Extract the [x, y] coordinate from the center of the cell holding the provided text.  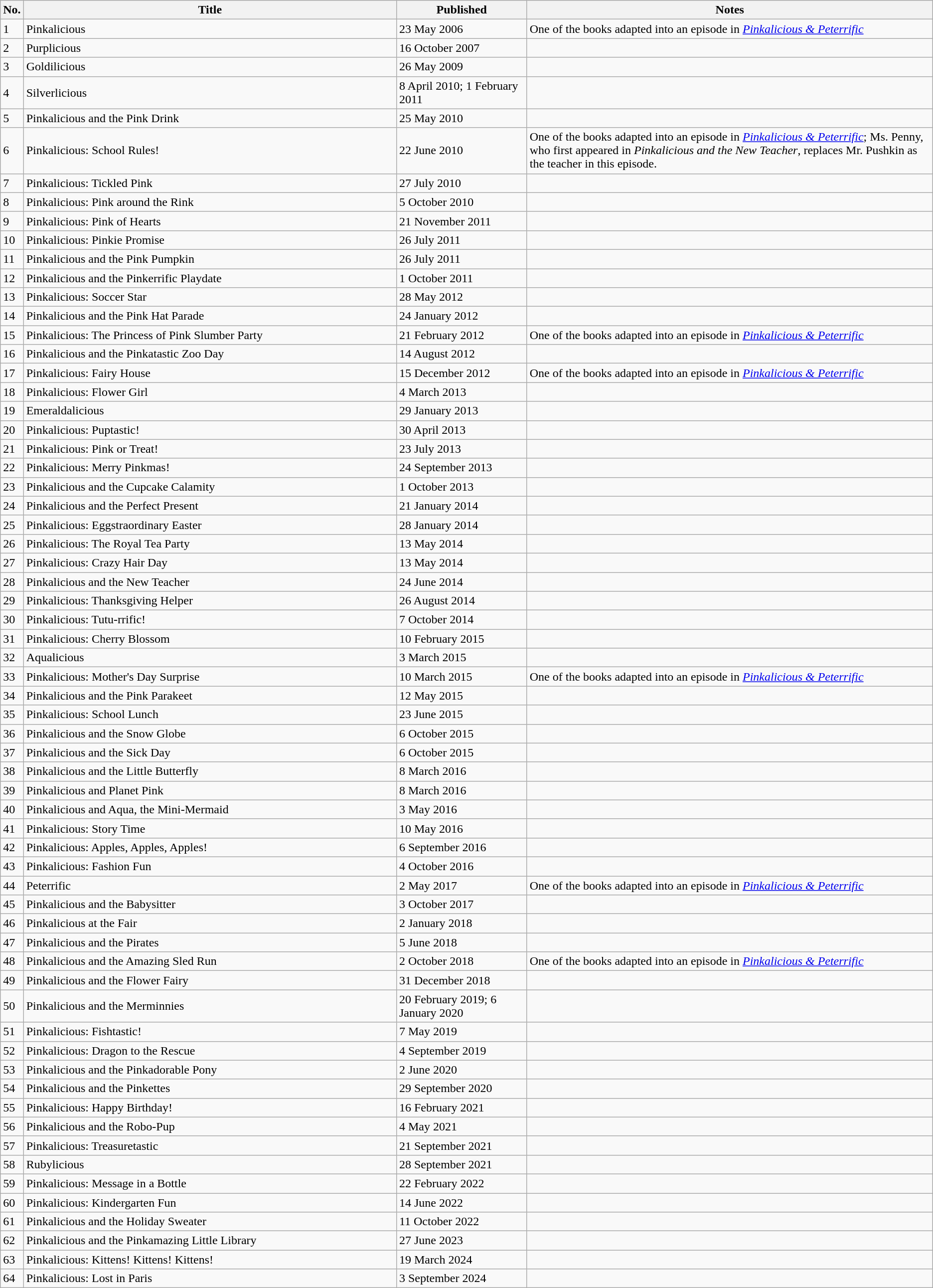
14 August 2012 [462, 354]
26 August 2014 [462, 601]
33 [12, 677]
4 October 2016 [462, 866]
11 October 2022 [462, 1222]
28 [12, 582]
4 September 2019 [462, 1051]
Pinkalicious and the Pink Parakeet [210, 696]
60 [12, 1202]
2 January 2018 [462, 923]
13 [12, 297]
Notes [730, 10]
2 June 2020 [462, 1070]
Rubylicious [210, 1164]
30 April 2013 [462, 430]
10 May 2016 [462, 828]
Pinkalicious: Dragon to the Rescue [210, 1051]
63 [12, 1260]
Pinkalicious: Merry Pinkmas! [210, 468]
1 [12, 29]
62 [12, 1241]
Pinkalicious and the Sick Day [210, 752]
5 October 2010 [462, 202]
36 [12, 734]
10 March 2015 [462, 677]
8 April 2010; 1 February 2011 [462, 93]
Aqualicious [210, 658]
Pinkalicious and the Holiday Sweater [210, 1222]
21 November 2011 [462, 221]
50 [12, 1006]
27 [12, 562]
9 [12, 221]
19 [12, 411]
Pinkalicious: Kittens! Kittens! Kittens! [210, 1260]
2 [12, 48]
21 February 2012 [462, 335]
Pinkalicious and the Pinkamazing Little Library [210, 1241]
46 [12, 923]
3 March 2015 [462, 658]
37 [12, 752]
2 October 2018 [462, 961]
Pinkalicious: The Princess of Pink Slumber Party [210, 335]
8 [12, 202]
28 May 2012 [462, 297]
Pinkalicious and the Amazing Sled Run [210, 961]
Emeraldalicious [210, 411]
31 December 2018 [462, 980]
Pinkalicious: Tutu-rrific! [210, 620]
61 [12, 1222]
16 [12, 354]
27 July 2010 [462, 183]
3 [12, 67]
Pinkalicious [210, 29]
Pinkalicious and Planet Pink [210, 790]
Title [210, 10]
3 October 2017 [462, 905]
6 [12, 151]
Pinkalicious: Fashion Fun [210, 866]
22 June 2010 [462, 151]
27 June 2023 [462, 1241]
38 [12, 771]
Pinkalicious: Message in a Bottle [210, 1183]
32 [12, 658]
Pinkalicious and the Pink Pumpkin [210, 259]
Pinkalicious: School Rules! [210, 151]
44 [12, 885]
14 June 2022 [462, 1202]
Published [462, 10]
Pinkalicious and the Pirates [210, 942]
Pinkalicious and the Pink Drink [210, 118]
Pinkalicious: Pink of Hearts [210, 221]
55 [12, 1107]
35 [12, 715]
29 September 2020 [462, 1089]
4 [12, 93]
47 [12, 942]
Pinkalicious: Thanksgiving Helper [210, 601]
Pinkalicious: Flower Girl [210, 392]
1 October 2011 [462, 278]
34 [12, 696]
42 [12, 847]
52 [12, 1051]
Pinkalicious and the Pinkerrific Playdate [210, 278]
10 February 2015 [462, 639]
51 [12, 1032]
Pinkalicious: Tickled Pink [210, 183]
30 [12, 620]
7 [12, 183]
58 [12, 1164]
25 May 2010 [462, 118]
21 [12, 449]
7 October 2014 [462, 620]
Pinkalicious and the Perfect Present [210, 506]
4 March 2013 [462, 392]
15 December 2012 [462, 373]
Pinkalicious and the New Teacher [210, 582]
14 [12, 316]
24 June 2014 [462, 582]
Pinkalicious and the Pinkatastic Zoo Day [210, 354]
Pinkalicious: School Lunch [210, 715]
Pinkalicious: Happy Birthday! [210, 1107]
Peterrific [210, 885]
54 [12, 1089]
39 [12, 790]
18 [12, 392]
19 March 2024 [462, 1260]
24 September 2013 [462, 468]
Pinkalicious: Pinkie Promise [210, 240]
Pinkalicious and the Babysitter [210, 905]
29 [12, 601]
Pinkalicious and the Cupcake Calamity [210, 487]
22 February 2022 [462, 1183]
48 [12, 961]
20 February 2019; 6 January 2020 [462, 1006]
5 June 2018 [462, 942]
Pinkalicious: Fairy House [210, 373]
Pinkalicious and Aqua, the Mini-Mermaid [210, 809]
43 [12, 866]
53 [12, 1070]
23 [12, 487]
20 [12, 430]
11 [12, 259]
Pinkalicious: Story Time [210, 828]
Pinkalicious and the Pinkettes [210, 1089]
Pinkalicious: Mother's Day Surprise [210, 677]
Goldilicious [210, 67]
45 [12, 905]
24 January 2012 [462, 316]
1 October 2013 [462, 487]
Pinkalicious and the Snow Globe [210, 734]
41 [12, 828]
26 May 2009 [462, 67]
Pinkalicious: The Royal Tea Party [210, 544]
Pinkalicious and the Little Butterfly [210, 771]
Pinkalicious and the Flower Fairy [210, 980]
49 [12, 980]
24 [12, 506]
Pinkalicious and the Merminnies [210, 1006]
Pinkalicious: Puptastic! [210, 430]
56 [12, 1126]
26 [12, 544]
Pinkalicious: Pink or Treat! [210, 449]
3 May 2016 [462, 809]
64 [12, 1279]
16 October 2007 [462, 48]
Pinkalicious: Pink around the Rink [210, 202]
40 [12, 809]
7 May 2019 [462, 1032]
12 May 2015 [462, 696]
57 [12, 1145]
22 [12, 468]
6 September 2016 [462, 847]
2 May 2017 [462, 885]
21 September 2021 [462, 1145]
29 January 2013 [462, 411]
15 [12, 335]
21 January 2014 [462, 506]
10 [12, 240]
23 June 2015 [462, 715]
31 [12, 639]
Pinkalicious: Lost in Paris [210, 1279]
Pinkalicious and the Pinkadorable Pony [210, 1070]
Pinkalicious: Soccer Star [210, 297]
Purplicious [210, 48]
3 September 2024 [462, 1279]
59 [12, 1183]
Pinkalicious: Apples, Apples, Apples! [210, 847]
Pinkalicious: Eggstraordinary Easter [210, 525]
12 [12, 278]
Pinkalicious at the Fair [210, 923]
25 [12, 525]
28 January 2014 [462, 525]
Silverlicious [210, 93]
Pinkalicious: Fishtastic! [210, 1032]
No. [12, 10]
Pinkalicious: Cherry Blossom [210, 639]
5 [12, 118]
23 July 2013 [462, 449]
Pinkalicious: Crazy Hair Day [210, 562]
16 February 2021 [462, 1107]
Pinkalicious and the Robo-Pup [210, 1126]
Pinkalicious: Treasuretastic [210, 1145]
4 May 2021 [462, 1126]
28 September 2021 [462, 1164]
Pinkalicious: Kindergarten Fun [210, 1202]
Pinkalicious and the Pink Hat Parade [210, 316]
23 May 2006 [462, 29]
17 [12, 373]
